Scan for the cell matching the given text and deliver its [X, Y] coordinate at center. 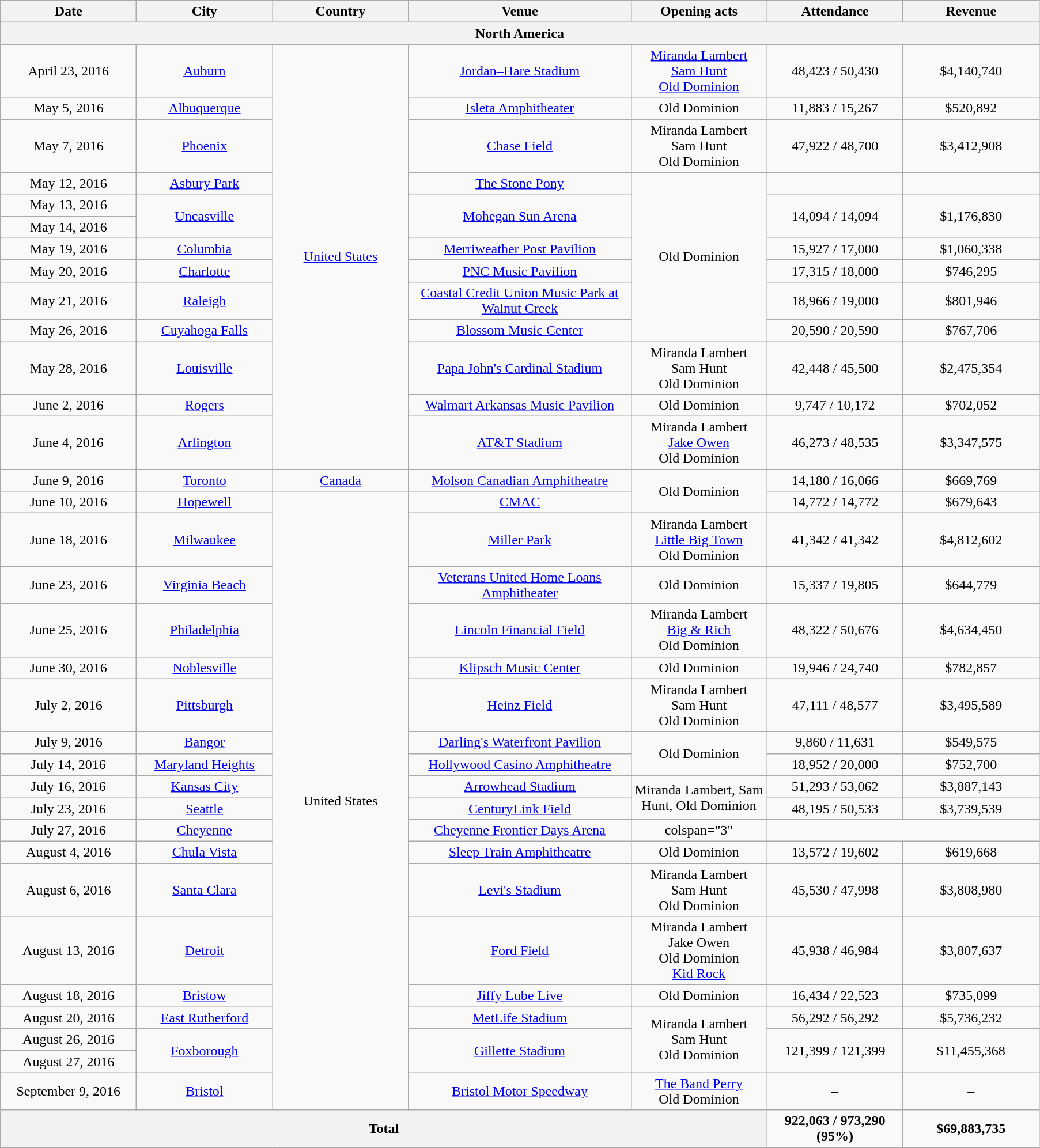
Cheyenne [205, 830]
August 20, 2016 [69, 1018]
$767,706 [971, 330]
Jordan–Hare Stadium [520, 71]
August 18, 2016 [69, 996]
Cheyenne Frontier Days Arena [520, 830]
20,590 / 20,590 [835, 330]
Total [384, 1129]
June 4, 2016 [69, 443]
$11,455,368 [971, 1051]
18,966 / 19,000 [835, 301]
Milwaukee [205, 540]
Walmart Arkansas Music Pavilion [520, 406]
56,292 / 56,292 [835, 1018]
Merriweather Post Pavilion [520, 249]
June 10, 2016 [69, 502]
48,423 / 50,430 [835, 71]
Rogers [205, 406]
Ford Field [520, 950]
Maryland Heights [205, 764]
June 2, 2016 [69, 406]
June 25, 2016 [69, 630]
$520,892 [971, 108]
Seattle [205, 808]
19,946 / 24,740 [835, 668]
July 9, 2016 [69, 742]
Albuquerque [205, 108]
May 28, 2016 [69, 367]
121,399 / 121,399 [835, 1051]
Opening acts [699, 12]
Canada [341, 480]
May 7, 2016 [69, 146]
The Stone Pony [520, 183]
Gillette Stadium [520, 1051]
Auburn [205, 71]
45,530 / 47,998 [835, 889]
May 5, 2016 [69, 108]
Bangor [205, 742]
Louisville [205, 367]
Detroit [205, 950]
Chula Vista [205, 852]
$3,347,575 [971, 443]
51,293 / 53,062 [835, 786]
$69,883,735 [971, 1129]
Hollywood Casino Amphitheatre [520, 764]
Molson Canadian Amphitheatre [520, 480]
CMAC [520, 502]
$3,412,908 [971, 146]
Toronto [205, 480]
Noblesville [205, 668]
14,094 / 14,094 [835, 216]
Asbury Park [205, 183]
$549,575 [971, 742]
Coastal Credit Union Music Park at Walnut Creek [520, 301]
Charlotte [205, 271]
48,322 / 50,676 [835, 630]
Hopewell [205, 502]
Isleta Amphitheater [520, 108]
$4,634,450 [971, 630]
Foxborough [205, 1051]
July 14, 2016 [69, 764]
18,952 / 20,000 [835, 764]
AT&T Stadium [520, 443]
48,195 / 50,533 [835, 808]
$4,140,740 [971, 71]
$3,808,980 [971, 889]
$3,887,143 [971, 786]
Heinz Field [520, 705]
Venue [520, 12]
Mohegan Sun Arena [520, 216]
May 13, 2016 [69, 205]
$4,812,602 [971, 540]
9,860 / 11,631 [835, 742]
June 23, 2016 [69, 585]
September 9, 2016 [69, 1091]
Jiffy Lube Live [520, 996]
$3,739,539 [971, 808]
July 27, 2016 [69, 830]
922,063 / 973,290 (95%) [835, 1129]
Philadelphia [205, 630]
Miranda LambertJake OwenOld DominionKid Rock [699, 950]
$735,099 [971, 996]
41,342 / 41,342 [835, 540]
Santa Clara [205, 889]
$3,495,589 [971, 705]
$1,060,338 [971, 249]
45,938 / 46,984 [835, 950]
Arlington [205, 443]
Chase Field [520, 146]
May 21, 2016 [69, 301]
May 14, 2016 [69, 227]
PNC Music Pavilion [520, 271]
11,883 / 15,267 [835, 108]
$5,736,232 [971, 1018]
August 6, 2016 [69, 889]
Columbia [205, 249]
$746,295 [971, 271]
Raleigh [205, 301]
47,111 / 48,577 [835, 705]
Date [69, 12]
Veterans United Home Loans Amphitheater [520, 585]
Miranda Lambert, Sam Hunt, Old Dominion [699, 797]
April 23, 2016 [69, 71]
August 26, 2016 [69, 1040]
46,273 / 48,535 [835, 443]
$702,052 [971, 406]
Pittsburgh [205, 705]
Phoenix [205, 146]
$782,857 [971, 668]
Darling's Waterfront Pavilion [520, 742]
$3,807,637 [971, 950]
May 12, 2016 [69, 183]
$619,668 [971, 852]
May 19, 2016 [69, 249]
Attendance [835, 12]
Miranda LambertJake OwenOld Dominion [699, 443]
47,922 / 48,700 [835, 146]
colspan="3" [699, 830]
$644,779 [971, 585]
Miranda LambertLittle Big TownOld Dominion [699, 540]
June 9, 2016 [69, 480]
$752,700 [971, 764]
Papa John's Cardinal Stadium [520, 367]
$1,176,830 [971, 216]
Blossom Music Center [520, 330]
42,448 / 45,500 [835, 367]
Virginia Beach [205, 585]
$679,643 [971, 502]
August 4, 2016 [69, 852]
13,572 / 19,602 [835, 852]
August 13, 2016 [69, 950]
Sleep Train Amphitheatre [520, 852]
City [205, 12]
July 16, 2016 [69, 786]
$2,475,354 [971, 367]
August 27, 2016 [69, 1062]
Bristol Motor Speedway [520, 1091]
15,337 / 19,805 [835, 585]
Cuyahoga Falls [205, 330]
June 30, 2016 [69, 668]
May 26, 2016 [69, 330]
MetLife Stadium [520, 1018]
Kansas City [205, 786]
Revenue [971, 12]
9,747 / 10,172 [835, 406]
16,434 / 22,523 [835, 996]
Klipsch Music Center [520, 668]
East Rutherford [205, 1018]
14,180 / 16,066 [835, 480]
17,315 / 18,000 [835, 271]
North America [520, 33]
July 23, 2016 [69, 808]
Uncasville [205, 216]
15,927 / 17,000 [835, 249]
Levi's Stadium [520, 889]
July 2, 2016 [69, 705]
Miller Park [520, 540]
Country [341, 12]
Bristow [205, 996]
14,772 / 14,772 [835, 502]
Arrowhead Stadium [520, 786]
CenturyLink Field [520, 808]
$801,946 [971, 301]
The Band PerryOld Dominion [699, 1091]
Lincoln Financial Field [520, 630]
June 18, 2016 [69, 540]
Bristol [205, 1091]
May 20, 2016 [69, 271]
$669,769 [971, 480]
Miranda LambertBig & RichOld Dominion [699, 630]
